Locate the cell with the specified text and output its [X, Y] center coordinate. 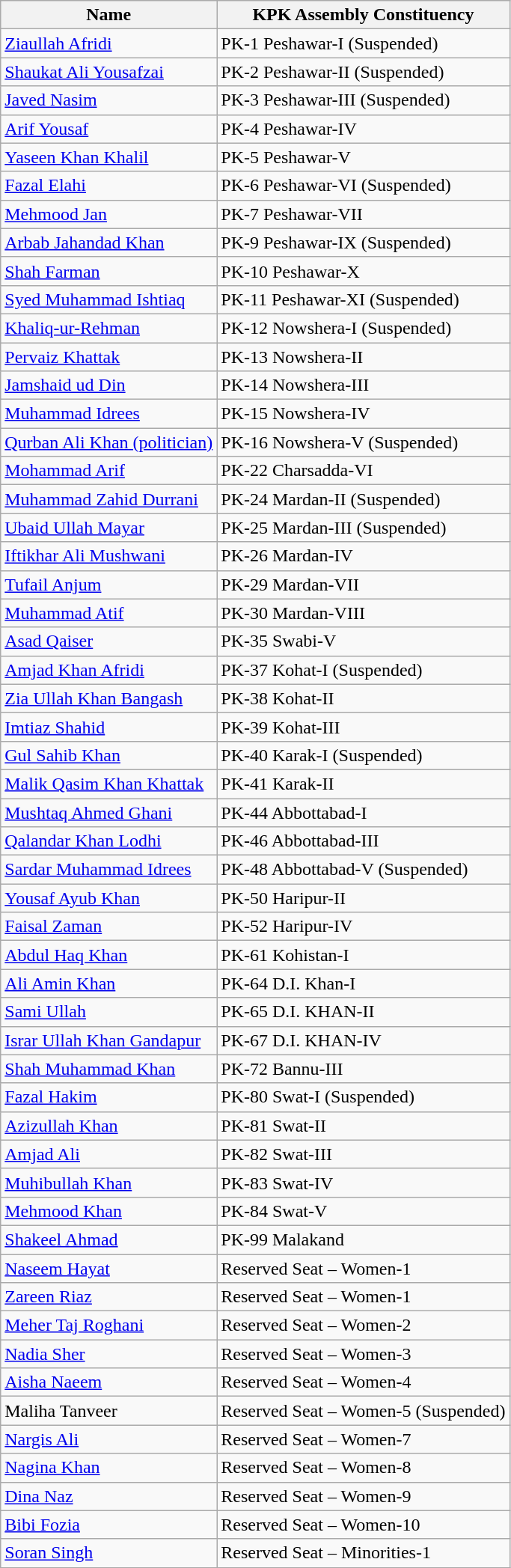
PK-83 Swat-IV [364, 1183]
Meher Taj Roghani [109, 1326]
Reserved Seat – Women-8 [364, 1468]
Mehmood Khan [109, 1211]
PK-3 Peshawar-III (Suspended) [364, 100]
Fazal Hakim [109, 1097]
Faisal Zaman [109, 927]
PK-4 Peshawar-IV [364, 129]
PK-29 Mardan-VII [364, 585]
PK-30 Mardan-VIII [364, 613]
PK-10 Peshawar-X [364, 271]
PK-11 Peshawar-XI (Suspended) [364, 299]
PK-13 Nowshera-II [364, 357]
Yousaf Ayub Khan [109, 898]
Khaliq-ur-Rehman [109, 328]
Ali Amin Khan [109, 983]
PK-12 Nowshera-I (Suspended) [364, 328]
PK-39 Kohat-III [364, 727]
Reserved Seat – Women-9 [364, 1496]
Nadia Sher [109, 1354]
Asad Qaiser [109, 641]
PK-46 Abbottabad-III [364, 841]
Syed Muhammad Ishtiaq [109, 299]
Dina Naz [109, 1496]
PK-38 Kohat-II [364, 698]
PK-44 Abbottabad-I [364, 812]
Bibi Fozia [109, 1525]
PK-25 Mardan-III (Suspended) [364, 528]
PK-26 Mardan-IV [364, 556]
PK-52 Haripur-IV [364, 927]
PK-84 Swat-V [364, 1211]
Pervaiz Khattak [109, 357]
Javed Nasim [109, 100]
Reserved Seat – Women-2 [364, 1326]
PK-40 Karak-I (Suspended) [364, 755]
Qurban Ali Khan (politician) [109, 442]
Arbab Jahandad Khan [109, 242]
PK-7 Peshawar-VII [364, 214]
Ziaullah Afridi [109, 43]
Israr Ullah Khan Gandapur [109, 1040]
Nargis Ali [109, 1439]
PK-50 Haripur-II [364, 898]
PK-2 Peshawar-II (Suspended) [364, 72]
Name [109, 15]
Sami Ullah [109, 1012]
Gul Sahib Khan [109, 755]
Mushtaq Ahmed Ghani [109, 812]
PK-80 Swat-I (Suspended) [364, 1097]
PK-14 Nowshera-III [364, 385]
PK-16 Nowshera-V (Suspended) [364, 442]
PK-65 D.I. KHAN-II [364, 1012]
Muhammad Idrees [109, 414]
PK-82 Swat-III [364, 1154]
Azizullah Khan [109, 1126]
Malik Qasim Khan Khattak [109, 784]
PK-81 Swat-II [364, 1126]
Maliha Tanveer [109, 1411]
Shah Muhammad Khan [109, 1069]
PK-1 Peshawar-I (Suspended) [364, 43]
PK-22 Charsadda-VI [364, 471]
PK-6 Peshawar-VI (Suspended) [364, 186]
Aisha Naeem [109, 1382]
Reserved Seat – Women-10 [364, 1525]
PK-99 Malakand [364, 1239]
Mohammad Arif [109, 471]
Tufail Anjum [109, 585]
Arif Yousaf [109, 129]
KPK Assembly Constituency [364, 15]
Jamshaid ud Din [109, 385]
Qalandar Khan Lodhi [109, 841]
Nagina Khan [109, 1468]
PK-37 Kohat-I (Suspended) [364, 670]
Imtiaz Shahid [109, 727]
PK-41 Karak-II [364, 784]
Muhibullah Khan [109, 1183]
PK-24 Mardan-II (Suspended) [364, 499]
Reserved Seat – Women-7 [364, 1439]
PK-64 D.I. Khan-I [364, 983]
Amjad Ali [109, 1154]
PK-72 Bannu-III [364, 1069]
Zia Ullah Khan Bangash [109, 698]
Muhammad Atif [109, 613]
PK-15 Nowshera-IV [364, 414]
Iftikhar Ali Mushwani [109, 556]
Reserved Seat – Minorities-1 [364, 1553]
PK-35 Swabi-V [364, 641]
PK-5 Peshawar-V [364, 157]
Reserved Seat – Women-5 (Suspended) [364, 1411]
Reserved Seat – Women-3 [364, 1354]
Amjad Khan Afridi [109, 670]
Soran Singh [109, 1553]
Shakeel Ahmad [109, 1239]
Mehmood Jan [109, 214]
Naseem Hayat [109, 1269]
Muhammad Zahid Durrani [109, 499]
Sardar Muhammad Idrees [109, 870]
PK-61 Kohistan-I [364, 955]
PK-48 Abbottabad-V (Suspended) [364, 870]
Zareen Riaz [109, 1297]
Abdul Haq Khan [109, 955]
Ubaid Ullah Mayar [109, 528]
Shaukat Ali Yousafzai [109, 72]
Fazal Elahi [109, 186]
PK-67 D.I. KHAN-IV [364, 1040]
Shah Farman [109, 271]
Yaseen Khan Khalil [109, 157]
PK-9 Peshawar-IX (Suspended) [364, 242]
Reserved Seat – Women-4 [364, 1382]
